Pinpoint the cell where the given text exists, returning its [x, y] midpoint coordinate. 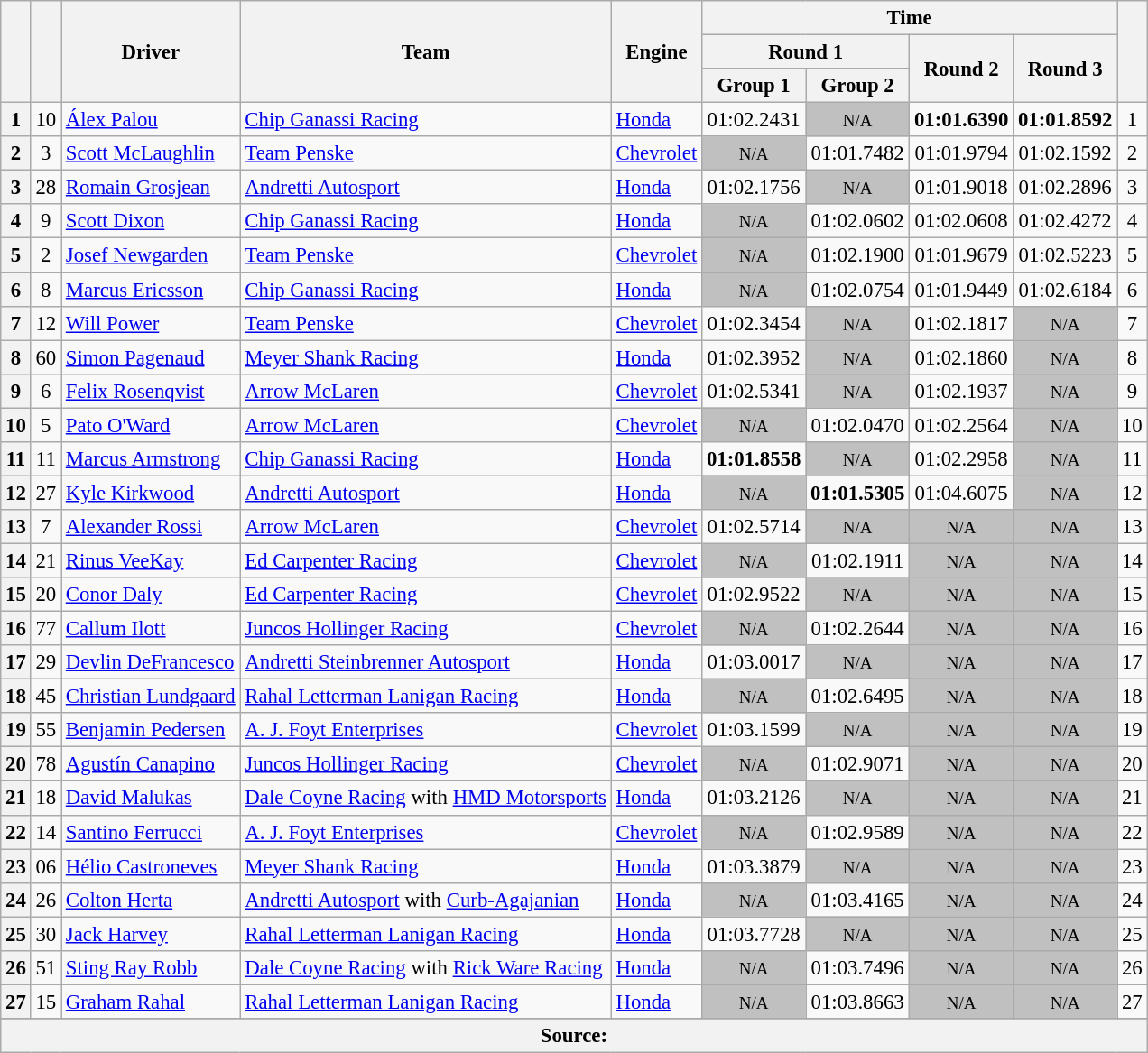
01:02.1911 [857, 560]
01:01.9679 [962, 255]
Romain Grosjean [152, 188]
01:02.2896 [1065, 188]
01:01.9449 [962, 290]
78 [45, 764]
01:02.2431 [755, 120]
01:01.8592 [1065, 120]
29 [45, 662]
Conor Daly [152, 595]
01:02.3952 [755, 357]
06 [45, 866]
01:01.9794 [962, 153]
Christian Lundgaard [152, 697]
Benjamin Pedersen [152, 730]
Alexander Rossi [152, 527]
Round 2 [962, 69]
01:03.8663 [857, 1002]
Kyle Kirkwood [152, 493]
01:03.1599 [755, 730]
Colton Herta [152, 900]
Round 3 [1065, 69]
Callum Ilott [152, 629]
01:03.0017 [755, 662]
01:02.1900 [857, 255]
Dale Coyne Racing with Rick Ware Racing [426, 968]
01:02.6184 [1065, 290]
01:02.5714 [755, 527]
30 [45, 934]
Jack Harvey [152, 934]
01:04.6075 [962, 493]
Felix Rosenqvist [152, 391]
28 [45, 188]
Engine [656, 52]
01:01.5305 [857, 493]
01:02.1817 [962, 323]
01:02.1937 [962, 391]
Group 1 [755, 86]
Santino Ferrucci [152, 832]
01:01.7482 [857, 153]
David Malukas [152, 799]
Marcus Ericsson [152, 290]
Team [426, 52]
Scott Dixon [152, 221]
01:02.1756 [755, 188]
01:02.5341 [755, 391]
Source: [574, 1036]
01:03.4165 [857, 900]
Josef Newgarden [152, 255]
Simon Pagenaud [152, 357]
01:02.4272 [1065, 221]
60 [45, 357]
01:01.9018 [962, 188]
01:02.0602 [857, 221]
Will Power [152, 323]
Round 1 [806, 52]
01:01.6390 [962, 120]
Rinus VeeKay [152, 560]
Graham Rahal [152, 1002]
01:02.1592 [1065, 153]
Scott McLaughlin [152, 153]
Andretti Autosport with Curb-Agajanian [426, 900]
01:02.0470 [857, 425]
Dale Coyne Racing with HMD Motorsports [426, 799]
Time [910, 18]
55 [45, 730]
Agustín Canapino [152, 764]
Marcus Armstrong [152, 459]
77 [45, 629]
Sting Ray Robb [152, 968]
01:02.0754 [857, 290]
Andretti Steinbrenner Autosport [426, 662]
01:03.3879 [755, 866]
01:02.0608 [962, 221]
01:02.3454 [755, 323]
01:02.2644 [857, 629]
01:01.8558 [755, 459]
Pato O'Ward [152, 425]
Devlin DeFrancesco [152, 662]
01:03.7496 [857, 968]
01:02.1860 [962, 357]
01:02.9071 [857, 764]
01:02.2958 [962, 459]
Hélio Castroneves [152, 866]
Álex Palou [152, 120]
01:02.9522 [755, 595]
01:03.2126 [755, 799]
01:02.6495 [857, 697]
01:02.2564 [962, 425]
01:02.5223 [1065, 255]
Group 2 [857, 86]
45 [45, 697]
51 [45, 968]
Driver [152, 52]
01:02.9589 [857, 832]
01:03.7728 [755, 934]
